Return [x, y] of the center of cell containing provided text 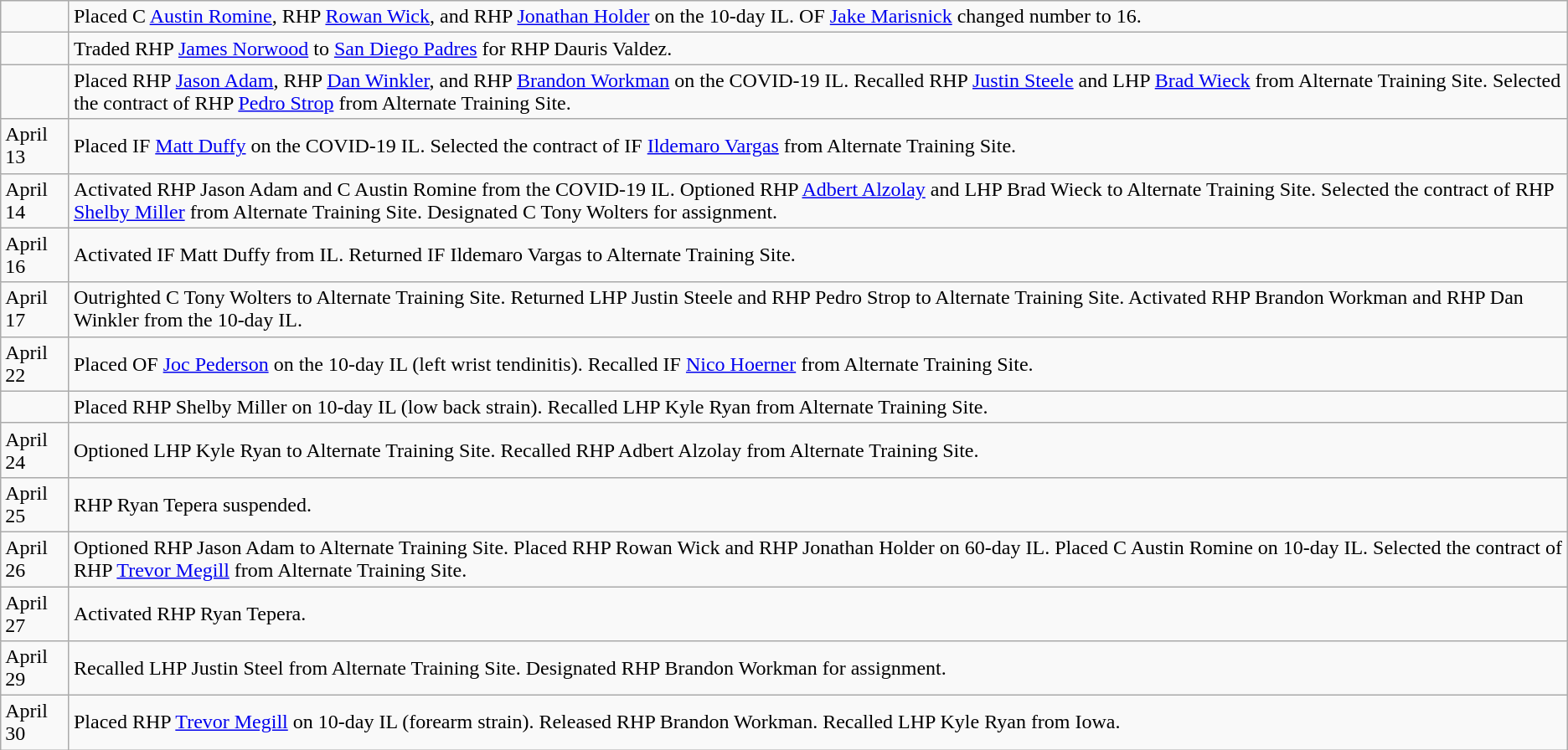
Activated IF Matt Duffy from IL. Returned IF Ildemaro Vargas to Alternate Training Site. [818, 254]
Placed C Austin Romine, RHP Rowan Wick, and RHP Jonathan Holder on the 10-day IL. OF Jake Marisnick changed number to 16. [818, 17]
April 13 [35, 146]
Traded RHP James Norwood to San Diego Padres for RHP Dauris Valdez. [818, 49]
April 25 [35, 504]
April 14 [35, 201]
April 29 [35, 668]
April 27 [35, 613]
Placed RHP Trevor Megill on 10-day IL (forearm strain). Released RHP Brandon Workman. Recalled LHP Kyle Ryan from Iowa. [818, 723]
April 24 [35, 450]
Placed OF Joc Pederson on the 10-day IL (left wrist tendinitis). Recalled IF Nico Hoerner from Alternate Training Site. [818, 363]
Placed RHP Shelby Miller on 10-day IL (low back strain). Recalled LHP Kyle Ryan from Alternate Training Site. [818, 407]
Optioned LHP Kyle Ryan to Alternate Training Site. Recalled RHP Adbert Alzolay from Alternate Training Site. [818, 450]
April 17 [35, 310]
April 30 [35, 723]
RHP Ryan Tepera suspended. [818, 504]
April 22 [35, 363]
April 26 [35, 559]
April 16 [35, 254]
Recalled LHP Justin Steel from Alternate Training Site. Designated RHP Brandon Workman for assignment. [818, 668]
Activated RHP Ryan Tepera. [818, 613]
Placed IF Matt Duffy on the COVID-19 IL. Selected the contract of IF Ildemaro Vargas from Alternate Training Site. [818, 146]
